Find where the given text appears and provide that cell's center as [X, Y] coordinate. 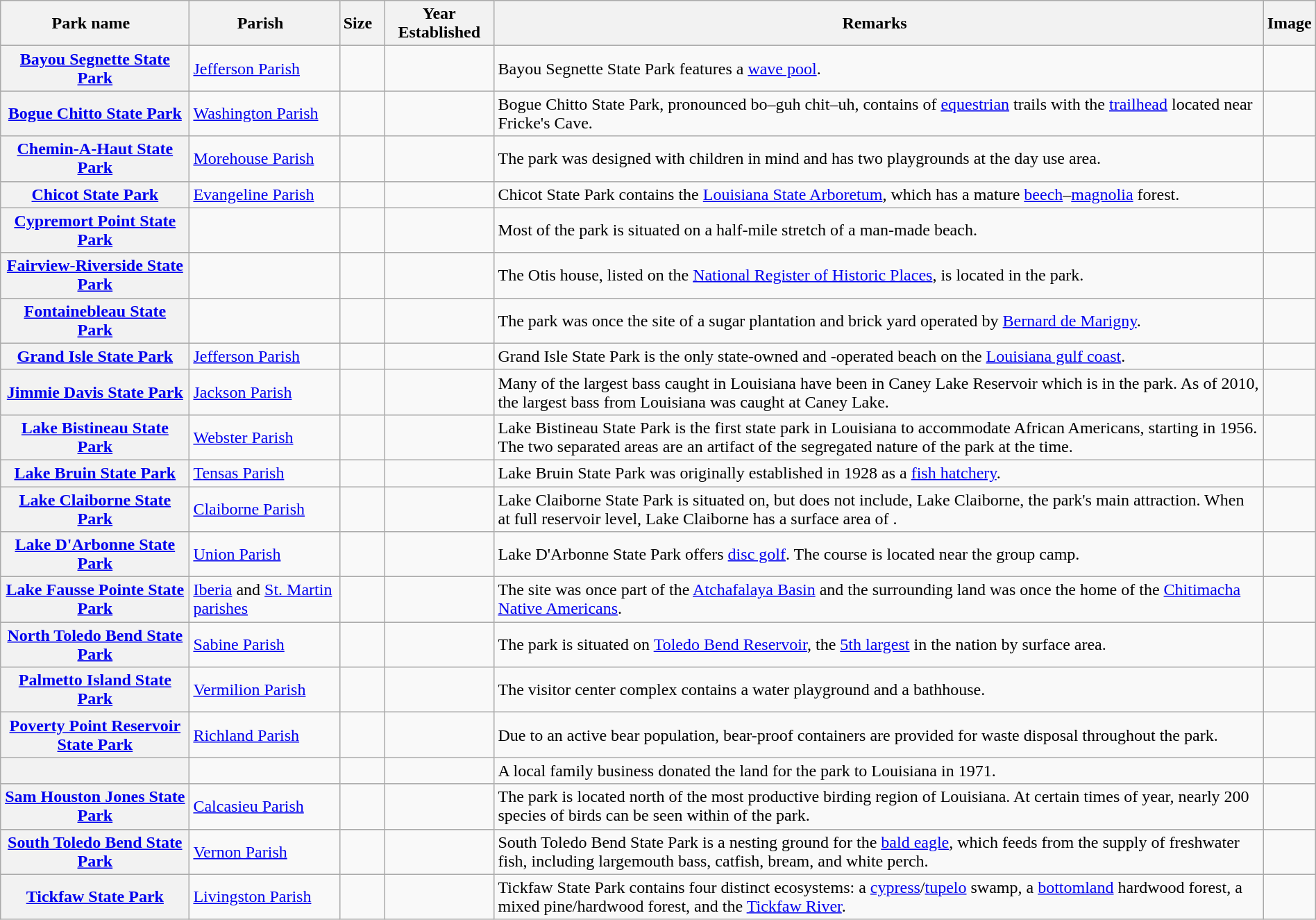
Chemin-A-Haut State Park [95, 158]
Washington Parish [264, 114]
Lake Bruin State Park [95, 473]
Size [362, 24]
Bogue Chitto State Park [95, 114]
Poverty Point Reservoir State Park [95, 735]
Lake D'Arbonne State Park offers disc golf. The course is located near the group camp. [879, 554]
The Otis house, listed on the National Register of Historic Places, is located in the park. [879, 275]
Sam Houston Jones State Park [95, 807]
Claiborne Parish [264, 508]
Union Parish [264, 554]
Jackson Parish [264, 392]
Lake Bruin State Park was originally established in 1928 as a fish hatchery. [879, 473]
Cypremort Point State Park [95, 231]
South Toledo Bend State Park [95, 851]
Due to an active bear population, bear-proof containers are provided for waste disposal throughout the park. [879, 735]
Grand Isle State Park [95, 356]
The park is situated on Toledo Bend Reservoir, the 5th largest in the nation by surface area. [879, 644]
Vernon Parish [264, 851]
Fairview-Riverside State Park [95, 275]
Image [1290, 24]
The site was once part of the Atchafalaya Basin and the surrounding land was once the home of the Chitimacha Native Americans. [879, 600]
Webster Parish [264, 437]
The park was once the site of a sugar plantation and brick yard operated by Bernard de Marigny. [879, 321]
Iberia and St. Martin parishes [264, 600]
Parish [264, 24]
Vermilion Parish [264, 690]
Bayou Segnette State Park [95, 68]
Livingston Parish [264, 897]
The park was designed with children in mind and has two playgrounds at the day use area. [879, 158]
Tensas Parish [264, 473]
Tickfaw State Park [95, 897]
Chicot State Park contains the Louisiana State Arboretum, which has a mature beech–magnolia forest. [879, 194]
Jimmie Davis State Park [95, 392]
Most of the park is situated on a half-mile stretch of a man-made beach. [879, 231]
Richland Parish [264, 735]
Grand Isle State Park is the only state-owned and -operated beach on the Louisiana gulf coast. [879, 356]
Calcasieu Parish [264, 807]
Lake Fausse Pointe State Park [95, 600]
Morehouse Parish [264, 158]
Fontainebleau State Park [95, 321]
Sabine Parish [264, 644]
Bayou Segnette State Park features a wave pool. [879, 68]
North Toledo Bend State Park [95, 644]
Park name [95, 24]
Remarks [879, 24]
Chicot State Park [95, 194]
Bogue Chitto State Park, pronounced bo–guh chit–uh, contains of equestrian trails with the trailhead located near Fricke's Cave. [879, 114]
The visitor center complex contains a water playground and a bathhouse. [879, 690]
Lake Bistineau State Park [95, 437]
Lake Claiborne State Park [95, 508]
Evangeline Parish [264, 194]
Palmetto Island State Park [95, 690]
Year Established [439, 24]
A local family business donated the land for the park to Louisiana in 1971. [879, 771]
Lake D'Arbonne State Park [95, 554]
